Detect which cell encompasses the target text, then output its [X, Y] center coordinate. 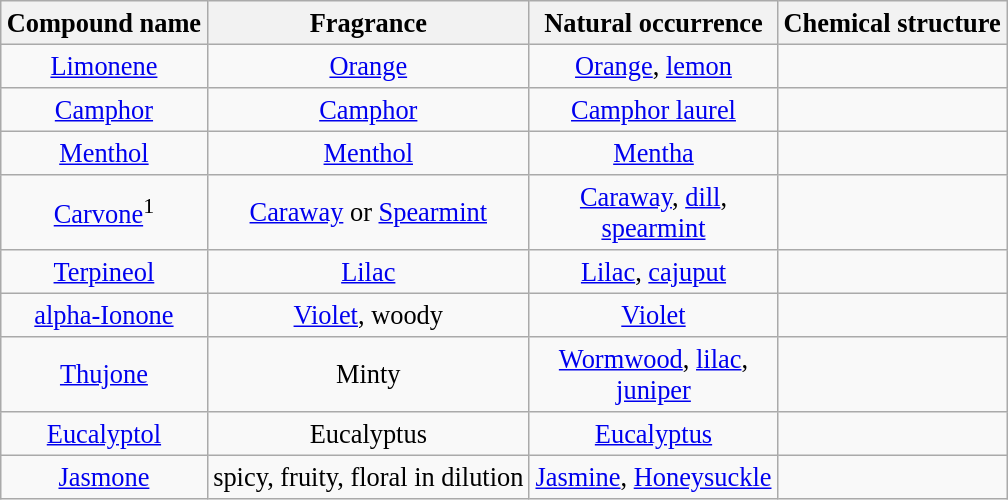
Caraway or Spearmint [368, 212]
Compound name [104, 22]
Minty [368, 374]
Thujone [104, 374]
spicy, fruity, floral in dilution [368, 477]
Lilac [368, 272]
Wormwood, lilac, juniper [653, 374]
Fragrance [368, 22]
Eucalyptol [104, 434]
Violet [653, 315]
Mentha [653, 153]
Orange [368, 66]
Lilac, cajuput [653, 272]
Jasmone [104, 477]
Chemical structure [892, 22]
alpha-Ionone [104, 315]
Carvone1 [104, 212]
Terpineol [104, 272]
Jasmine, Honeysuckle [653, 477]
Natural occurrence [653, 22]
Limonene [104, 66]
Camphor laurel [653, 109]
Orange, lemon [653, 66]
Violet, woody [368, 315]
Caraway, dill, spearmint [653, 212]
